Return the (x, y) coordinate for the center point of the cell that contains the specified text.  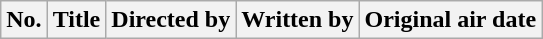
Directed by (171, 20)
No. (24, 20)
Title (76, 20)
Original air date (450, 20)
Written by (298, 20)
